Provide the (X, Y) coordinate of the cell's center where the given text is located.  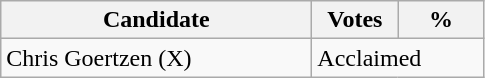
% (441, 20)
Acclaimed (398, 58)
Votes (355, 20)
Candidate (156, 20)
Chris Goertzen (X) (156, 58)
